Pinpoint the cell where the given text exists, returning its (X, Y) midpoint coordinate. 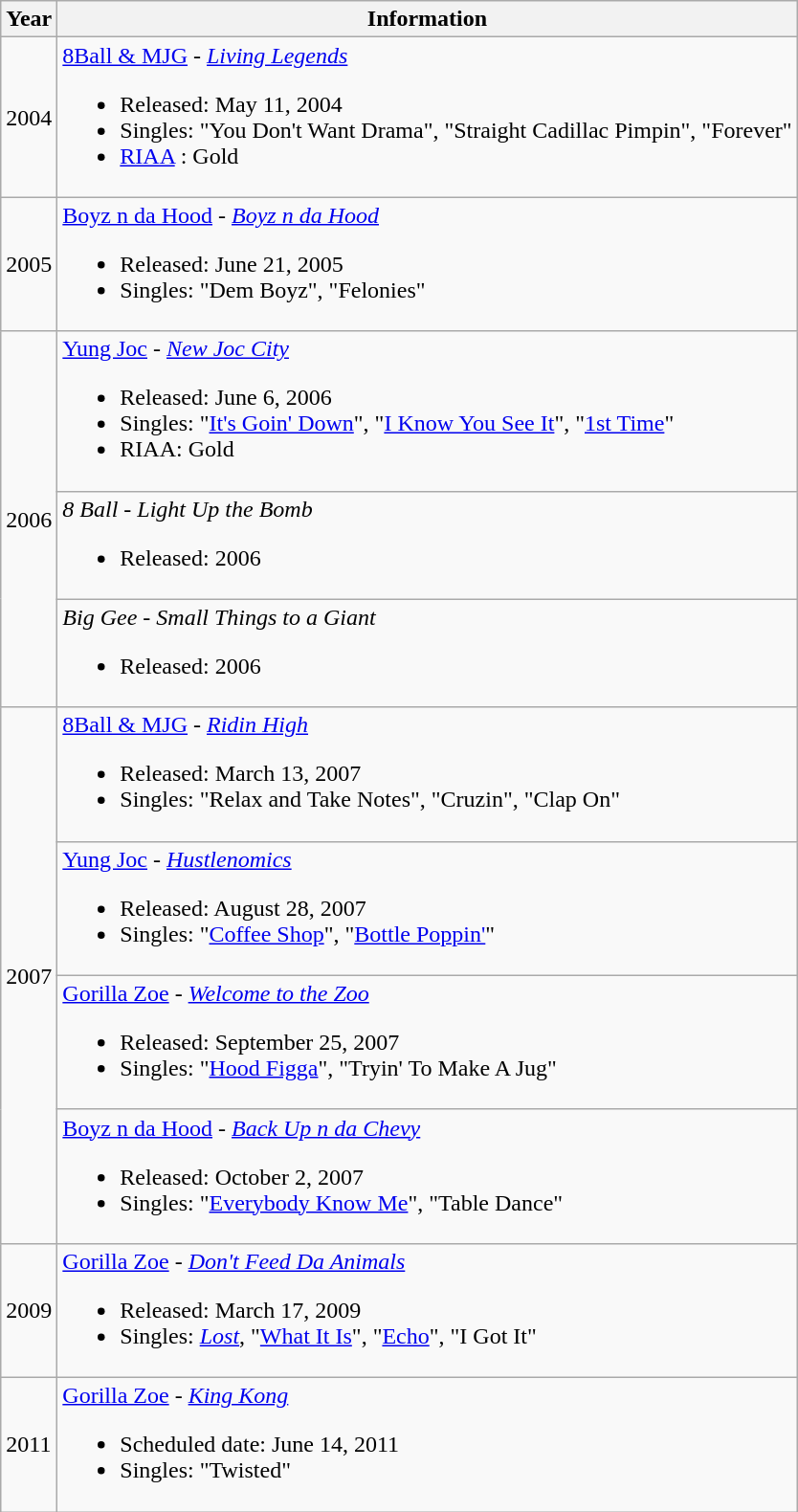
Yung Joc - New Joc CityReleased: June 6, 2006Singles: "It's Goin' Down", "I Know You See It", "1st Time"RIAA: Gold (427, 411)
Big Gee - Small Things to a GiantReleased: 2006 (427, 653)
Gorilla Zoe - King KongScheduled date: June 14, 2011Singles: "Twisted" (427, 1444)
Information (427, 19)
8Ball & MJG - Living LegendsReleased: May 11, 2004Singles: "You Don't Want Drama", "Straight Cadillac Pimpin", "Forever"RIAA : Gold (427, 117)
8 Ball - Light Up the BombReleased: 2006 (427, 545)
2011 (29, 1444)
Gorilla Zoe - Don't Feed Da AnimalsReleased: March 17, 2009Singles: Lost, "What It Is", "Echo", "I Got It" (427, 1310)
8Ball & MJG - Ridin HighReleased: March 13, 2007Singles: "Relax and Take Notes", "Cruzin", "Clap On" (427, 774)
2009 (29, 1310)
Boyz n da Hood - Back Up n da ChevyReleased: October 2, 2007Singles: "Everybody Know Me", "Table Dance" (427, 1176)
2004 (29, 117)
2005 (29, 264)
Year (29, 19)
Gorilla Zoe - Welcome to the ZooReleased: September 25, 2007Singles: "Hood Figga", "Tryin' To Make A Jug" (427, 1042)
2007 (29, 975)
Yung Joc - HustlenomicsReleased: August 28, 2007Singles: "Coffee Shop", "Bottle Poppin'" (427, 908)
Boyz n da Hood - Boyz n da HoodReleased: June 21, 2005Singles: "Dem Boyz", "Felonies" (427, 264)
2006 (29, 519)
